Determine the (X, Y) coordinate at the center of the cell enclosing the given text.  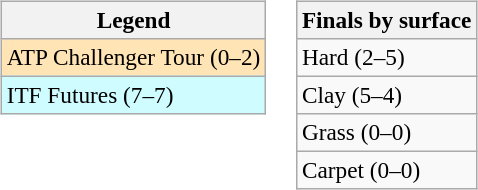
Hard (2–5) (387, 57)
Finals by surface (387, 20)
Grass (0–0) (387, 133)
Clay (5–4) (387, 95)
ITF Futures (7–7) (133, 95)
ATP Challenger Tour (0–2) (133, 57)
Legend (133, 20)
Carpet (0–0) (387, 171)
